Search for the cell housing the specified text and yield its [x, y] center coordinate. 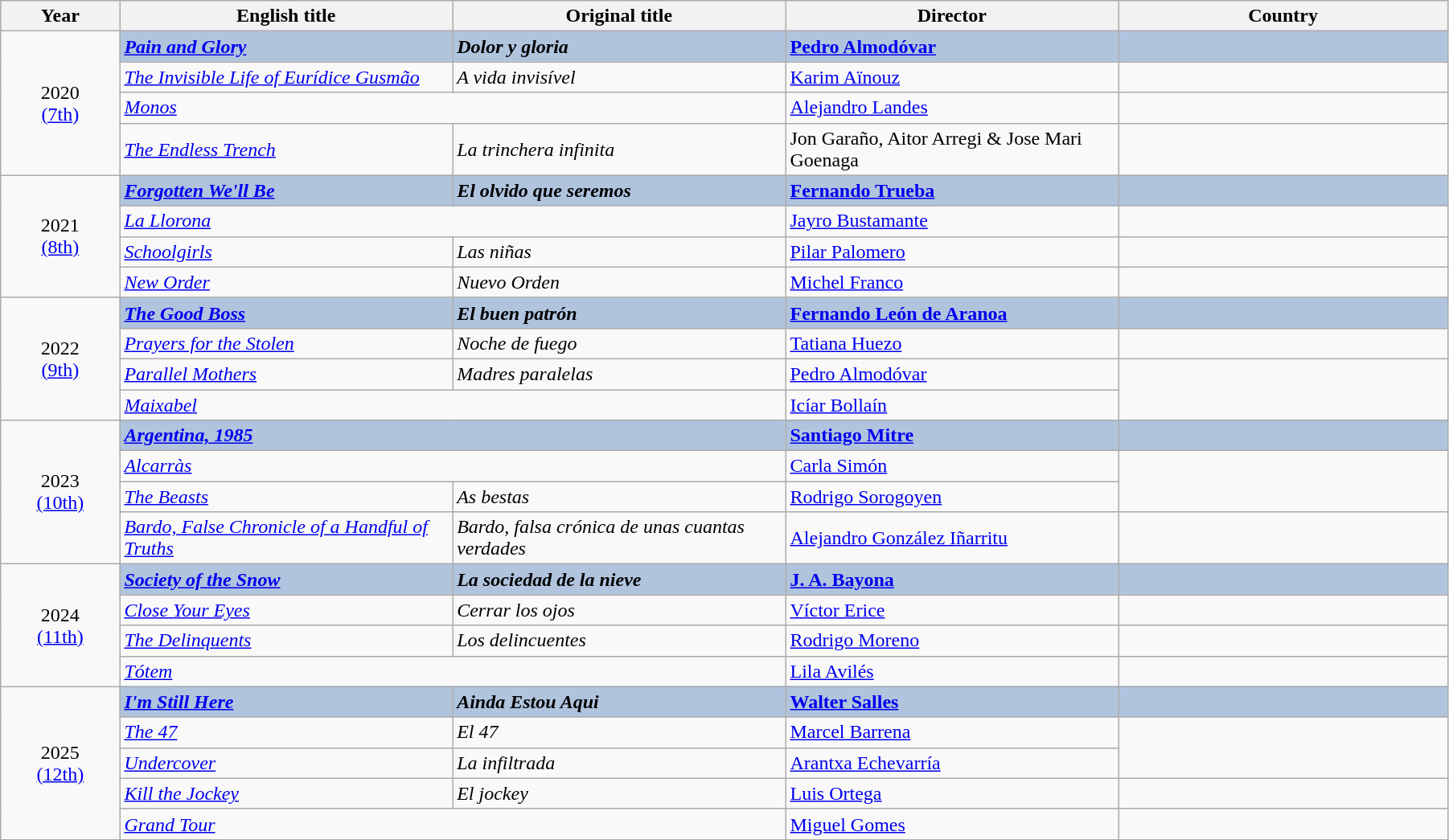
Alejandro González Iñarritu [952, 539]
2024(11th) [60, 625]
The Beasts [286, 497]
Parallel Mothers [286, 374]
La Llorona [453, 221]
La infiltrada [619, 763]
2023(10th) [60, 492]
Bardo, False Chronicle of a Handful of Truths [286, 539]
The Invisible Life of Eurídice Gusmão [286, 77]
2020(7th) [60, 103]
Alcarràs [453, 466]
Tatiana Huezo [952, 343]
Walter Salles [952, 702]
Country [1283, 16]
Fernando Trueba [952, 191]
Year [60, 16]
Michel Franco [952, 282]
A vida invisível [619, 77]
Rodrigo Moreno [952, 641]
Karim Aïnouz [952, 77]
El jockey [619, 793]
Society of the Snow [286, 580]
Los delincuentes [619, 641]
Arantxa Echevarría [952, 763]
La trinchera infinita [619, 150]
Original title [619, 16]
Santiago Mitre [952, 436]
New Order [286, 282]
The Endless Trench [286, 150]
2021(8th) [60, 236]
Jon Garaño, Aitor Arregi & Jose Mari Goenaga [952, 150]
El 47 [619, 732]
Lila Avilés [952, 671]
Undercover [286, 763]
Luis Ortega [952, 793]
Director [952, 16]
Fernando León de Aranoa [952, 313]
Jayro Bustamante [952, 221]
Nuevo Orden [619, 282]
Forgotten We'll Be [286, 191]
The 47 [286, 732]
2022(9th) [60, 359]
English title [286, 16]
Close Your Eyes [286, 610]
Tótem [453, 671]
Pilar Palomero [952, 252]
Miguel Gomes [952, 824]
Bardo, falsa crónica de unas cuantas verdades [619, 539]
Cerrar los ojos [619, 610]
Noche de fuego [619, 343]
Madres paralelas [619, 374]
I'm Still Here [286, 702]
Ainda Estou Aqui [619, 702]
Las niñas [619, 252]
Kill the Jockey [286, 793]
The Good Boss [286, 313]
Icíar Bollaín [952, 404]
Pain and Glory [286, 47]
Monos [453, 108]
J. A. Bayona [952, 580]
The Delinquents [286, 641]
As bestas [619, 497]
Schoolgirls [286, 252]
Grand Tour [453, 824]
Dolor y gloria [619, 47]
Víctor Erice [952, 610]
Maixabel [453, 404]
2025(12th) [60, 763]
El buen patrón [619, 313]
Carla Simón [952, 466]
El olvido que seremos [619, 191]
Marcel Barrena [952, 732]
La sociedad de la nieve [619, 580]
Alejandro Landes [952, 108]
Prayers for the Stolen [286, 343]
Argentina, 1985 [453, 436]
Rodrigo Sorogoyen [952, 497]
